Return [x, y] of the center of cell containing provided text 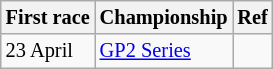
Ref [252, 17]
GP2 Series [164, 51]
23 April [48, 51]
First race [48, 17]
Championship [164, 17]
